Output the (X, Y) coordinate of the center of the cell containing the given text.  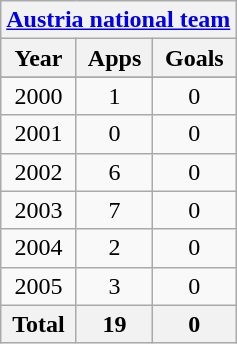
2000 (39, 96)
2004 (39, 248)
2 (114, 248)
7 (114, 210)
Apps (114, 58)
Austria national team (118, 20)
2001 (39, 134)
3 (114, 286)
2003 (39, 210)
19 (114, 324)
1 (114, 96)
6 (114, 172)
Year (39, 58)
2005 (39, 286)
Goals (194, 58)
Total (39, 324)
2002 (39, 172)
